Search for the cell housing the specified text and yield its (x, y) center coordinate. 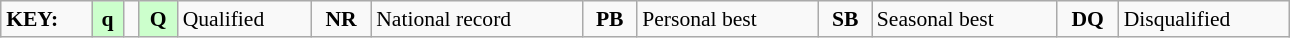
DQ (1088, 19)
Seasonal best (964, 19)
SB (846, 19)
Disqualified (1204, 19)
NR (341, 19)
q (108, 19)
National record (476, 19)
Qualified (244, 19)
PB (610, 19)
Personal best (728, 19)
Q (158, 19)
KEY: (46, 19)
